Search for the cell housing the specified text and yield its (x, y) center coordinate. 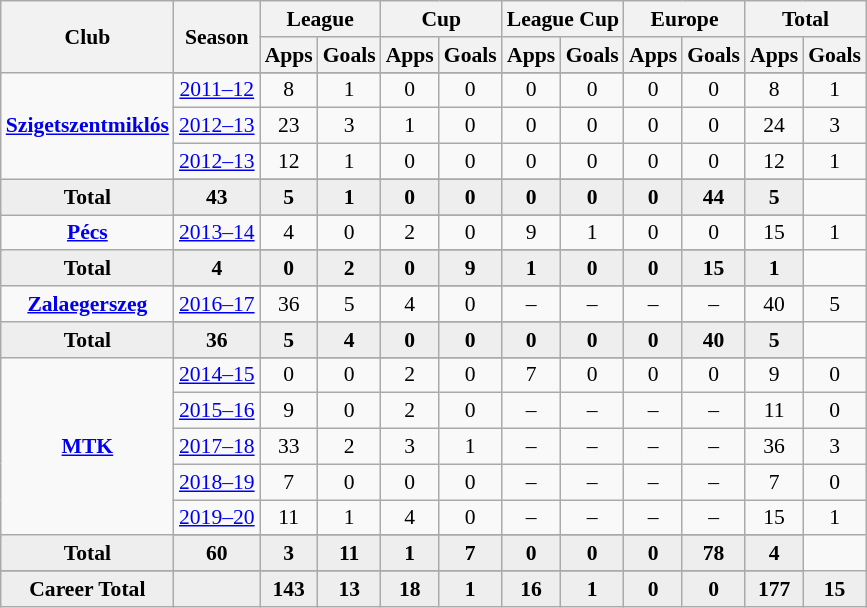
13 (350, 589)
23 (289, 126)
16 (532, 589)
Season (217, 36)
60 (217, 554)
177 (774, 589)
Szigetszentmiklós (88, 126)
MTK (88, 446)
33 (289, 447)
43 (217, 197)
2018–19 (217, 482)
League Cup (563, 19)
78 (714, 554)
44 (714, 197)
Club (88, 36)
18 (410, 589)
Cup (442, 19)
2013–14 (217, 233)
Europe (684, 19)
Zalaegerszeg (88, 304)
Pécs (88, 233)
143 (289, 589)
24 (774, 126)
Career Total (88, 589)
2016–17 (217, 304)
2017–18 (217, 447)
2014–15 (217, 375)
League (320, 19)
2019–20 (217, 518)
2015–16 (217, 411)
2011–12 (217, 90)
